Scan for the cell matching the given text and deliver its (x, y) coordinate at center. 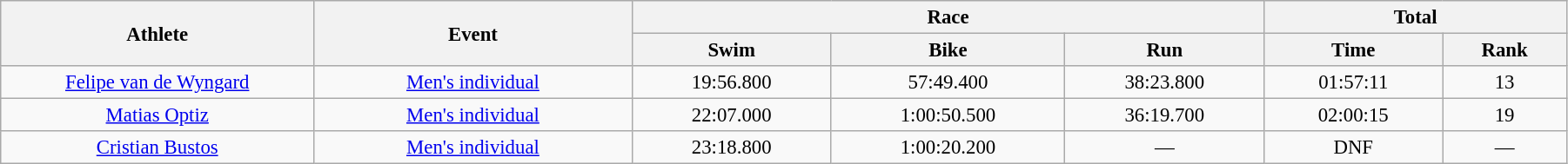
Matias Optiz (157, 115)
Swim (731, 50)
DNF (1354, 148)
Rank (1505, 50)
22:07.000 (731, 115)
23:18.800 (731, 148)
13 (1505, 82)
36:19.700 (1164, 115)
57:49.400 (948, 82)
Cristian Bustos (157, 148)
Race (948, 17)
Run (1164, 50)
Event (473, 33)
Athlete (157, 33)
19 (1505, 115)
1:00:50.500 (948, 115)
19:56.800 (731, 82)
Total (1416, 17)
Bike (948, 50)
01:57:11 (1354, 82)
38:23.800 (1164, 82)
1:00:20.200 (948, 148)
Time (1354, 50)
Felipe van de Wyngard (157, 82)
02:00:15 (1354, 115)
